For the text-containing cell, return its midpoint in [x, y] coordinate format. 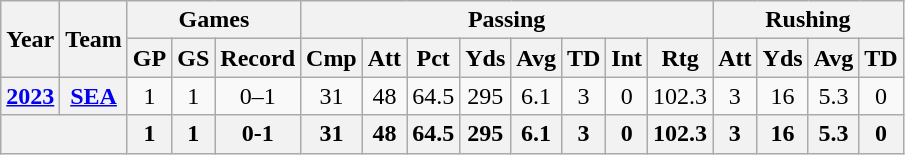
Rushing [808, 20]
SEA [94, 96]
GP [149, 58]
2023 [30, 96]
Int [627, 58]
Pct [434, 58]
GS [194, 58]
Games [214, 20]
Team [94, 39]
Rtg [680, 58]
0-1 [258, 134]
Record [258, 58]
Cmp [332, 58]
Passing [507, 20]
Year [30, 39]
0–1 [258, 96]
